Capture the cell that displays the provided text and extract its (X, Y) central coordinate. 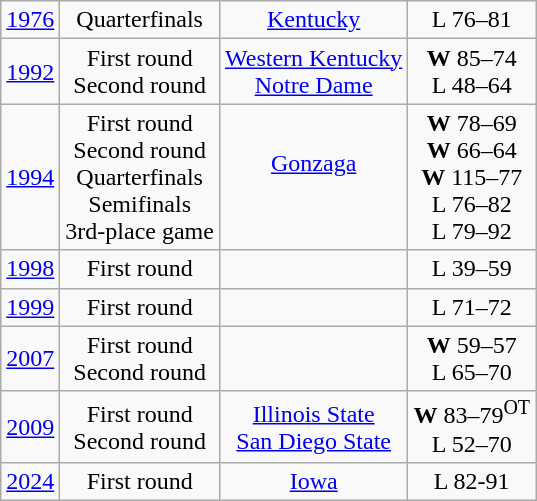
Kentucky (313, 20)
2009 (30, 427)
W 85–74L 48–64 (472, 72)
W 59–57L 65–70 (472, 358)
W 78–69W 66–64W 115–77L 76–82L 79–92 (472, 177)
L 39–59 (472, 269)
1999 (30, 307)
Gonzaga (313, 177)
1998 (30, 269)
Western KentuckyNotre Dame (313, 72)
1994 (30, 177)
Illinois StateSan Diego State (313, 427)
1976 (30, 20)
L 76–81 (472, 20)
W 83–79OTL 52–70 (472, 427)
2007 (30, 358)
1992 (30, 72)
First roundSecond roundQuarterfinalsSemifinals3rd-place game (140, 177)
L 82-91 (472, 482)
2024 (30, 482)
Iowa (313, 482)
L 71–72 (472, 307)
Quarterfinals (140, 20)
